Capture the cell that displays the provided text and extract its (x, y) central coordinate. 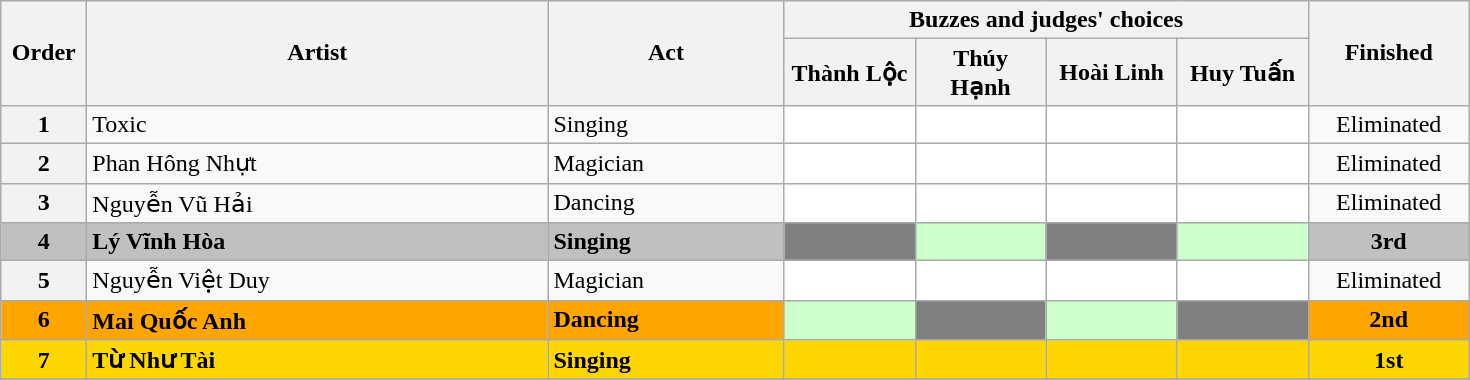
3rd (1388, 242)
Nguyễn Vũ Hải (318, 203)
Order (44, 54)
Thúy Hạnh (980, 72)
6 (44, 320)
Finished (1388, 54)
2 (44, 163)
Phan Hông Nhựt (318, 163)
Thành Lộc (850, 72)
Buzzes and judges' choices (1046, 20)
Act (666, 54)
4 (44, 242)
2nd (1388, 320)
Hoài Linh (1112, 72)
Lý Vĩnh Hòa (318, 242)
Mai Quốc Anh (318, 320)
5 (44, 281)
1st (1388, 360)
Huy Tuấn (1242, 72)
Từ Như Tài (318, 360)
Nguyễn Việt Duy (318, 281)
3 (44, 203)
7 (44, 360)
1 (44, 124)
Toxic (318, 124)
Artist (318, 54)
